Output the [X, Y] coordinate of the center of the cell containing the given text.  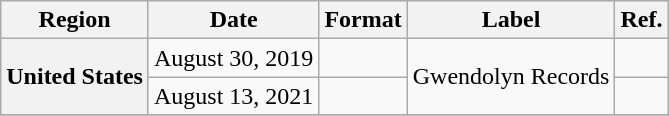
Region [75, 20]
Gwendolyn Records [511, 77]
Label [511, 20]
United States [75, 77]
August 13, 2021 [233, 96]
August 30, 2019 [233, 58]
Ref. [642, 20]
Date [233, 20]
Format [363, 20]
